Determine the (x, y) coordinate at the center of the cell enclosing the given text.  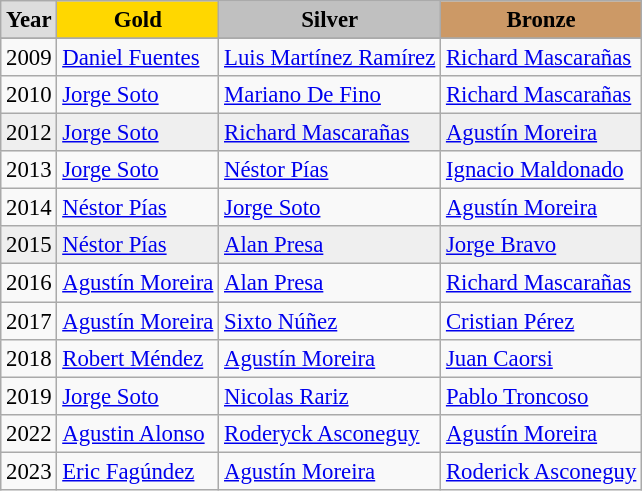
Cristian Pérez (542, 321)
Robert Méndez (138, 358)
Roderyck Asconeguy (330, 433)
2019 (29, 396)
2016 (29, 283)
Agustin Alonso (138, 433)
2014 (29, 208)
Juan Caorsi (542, 358)
2012 (29, 133)
Ignacio Maldonado (542, 170)
2010 (29, 95)
2022 (29, 433)
Silver (330, 20)
Sixto Núñez (330, 321)
Nicolas Rariz (330, 396)
2015 (29, 245)
Pablo Troncoso (542, 396)
Eric Fagúndez (138, 471)
Gold (138, 20)
2009 (29, 58)
2013 (29, 170)
2017 (29, 321)
Luis Martínez Ramírez (330, 58)
Jorge Bravo (542, 245)
Bronze (542, 20)
2023 (29, 471)
2018 (29, 358)
Roderick Asconeguy (542, 471)
Mariano De Fino (330, 95)
Daniel Fuentes (138, 58)
Year (29, 20)
